Provide the (x, y) coordinate of the cell's center where the given text is located.  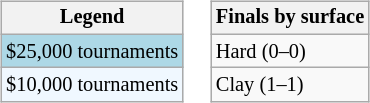
Clay (1–1) (290, 85)
Legend (92, 18)
$25,000 tournaments (92, 51)
Finals by surface (290, 18)
Hard (0–0) (290, 51)
$10,000 tournaments (92, 85)
